From the cell containing the given text, extract its center point as (x, y) coordinate. 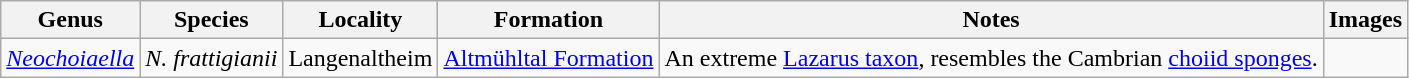
Locality (360, 20)
Notes (991, 20)
Langenaltheim (360, 58)
Species (212, 20)
Altmühltal Formation (548, 58)
Neochoiaella (70, 58)
N. frattigianii (212, 58)
An extreme Lazarus taxon, resembles the Cambrian choiid sponges. (991, 58)
Genus (70, 20)
Images (1365, 20)
Formation (548, 20)
